Capture the cell that displays the provided text and extract its [x, y] central coordinate. 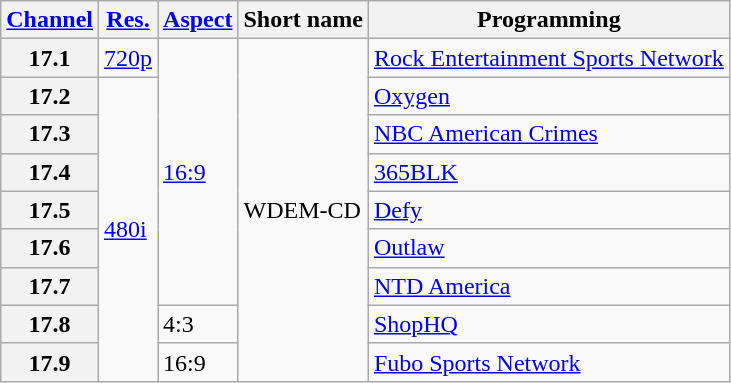
Short name [303, 20]
Fubo Sports Network [548, 362]
Rock Entertainment Sports Network [548, 58]
17.2 [50, 96]
17.7 [50, 286]
ShopHQ [548, 324]
Defy [548, 210]
Aspect [198, 20]
17.1 [50, 58]
17.9 [50, 362]
Outlaw [548, 248]
365BLK [548, 172]
NBC American Crimes [548, 134]
720p [128, 58]
Res. [128, 20]
17.5 [50, 210]
Oxygen [548, 96]
17.6 [50, 248]
Programming [548, 20]
17.4 [50, 172]
WDEM-CD [303, 210]
Channel [50, 20]
480i [128, 229]
17.8 [50, 324]
NTD America [548, 286]
17.3 [50, 134]
4:3 [198, 324]
